Return [x, y] of the center of cell containing provided text 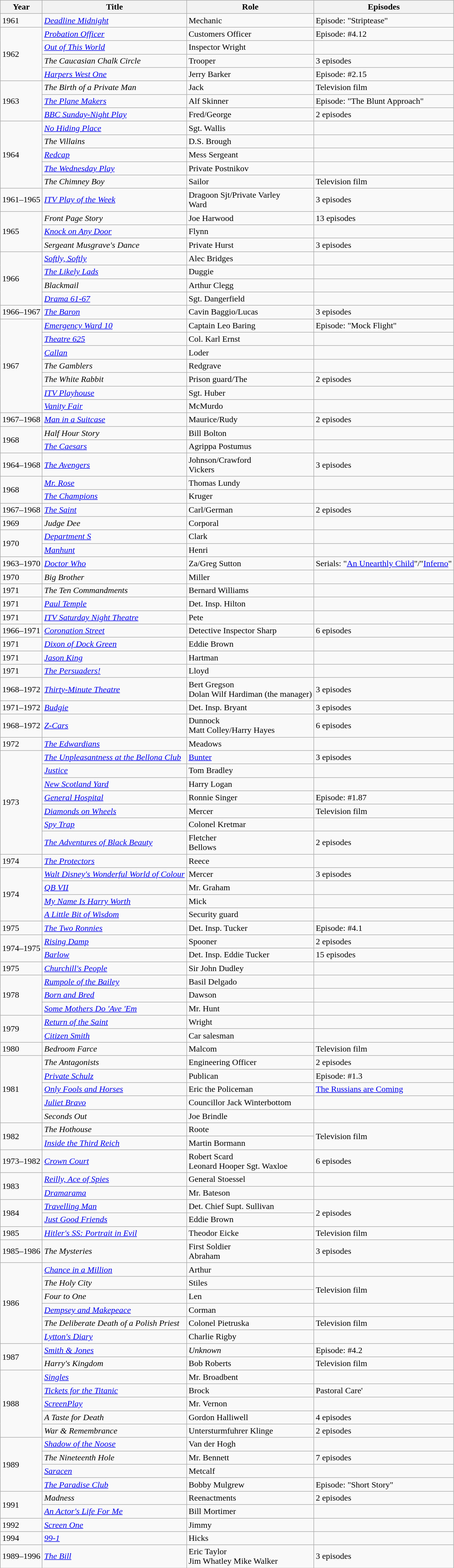
Basil Delgado [250, 982]
Man in a Suitcase [114, 420]
Johnson/CrawfordVickers [250, 465]
Churchill's People [114, 968]
ITV Play of the Week [114, 200]
The White Rabbit [114, 379]
1964 [21, 155]
Customers Officer [250, 34]
Agrippa Postumus [250, 447]
The Caucasian Chalk Circle [114, 61]
The Caesars [114, 447]
1986 [21, 1303]
Sergeant Musgrave's Dance [114, 245]
Colonel Kretmar [250, 824]
Some Mothers Do 'Ave 'Em [114, 1009]
Mess Sergeant [250, 155]
1980 [21, 1049]
1965 [21, 232]
Fred/George [250, 114]
FletcherBellows [250, 842]
Callan [114, 352]
Dixon of Dock Green [114, 644]
Metcalf [250, 1471]
Redcap [114, 155]
Mr. Bateson [250, 1193]
Jimmy [250, 1525]
4 episodes [384, 1417]
Role [250, 7]
Shadow of the Noose [114, 1444]
1969 [21, 523]
1994 [21, 1538]
The Paradise Club [114, 1484]
Mr. Bennett [250, 1458]
Madness [114, 1498]
The Unpleasantness at the Bellona Club [114, 757]
Doctor Who [114, 563]
The Plane Makers [114, 101]
Episode: "The Blunt Approach" [384, 101]
Reenactments [250, 1498]
Department S [114, 537]
1973 [21, 802]
Miller [250, 577]
Det. Insp. Eddie Tucker [250, 955]
Manhunt [114, 550]
Return of the Saint [114, 1022]
1989 [21, 1464]
Bert GregsonDolan Wilf Hardiman (the manager) [250, 689]
Dragoon Sjt/Private VarleyWard [250, 200]
1963 [21, 101]
Born and Bred [114, 995]
Private Schulz [114, 1076]
Engineering Officer [250, 1062]
Len [250, 1296]
Rising Damp [114, 941]
Clark [250, 537]
Saracen [114, 1471]
Mr. Hunt [250, 1009]
ITV Saturday Night Theatre [114, 617]
1982 [21, 1136]
Dempsey and Makepeace [114, 1310]
Corporal [250, 523]
1964–1968 [21, 465]
Episode: #1.3 [384, 1076]
The Baron [114, 312]
Prison guard/The [250, 379]
Pastoral Care' [384, 1390]
Episode: #2.15 [384, 74]
1988 [21, 1404]
Trooper [250, 61]
Mr. Graham [250, 888]
Episode: #4.2 [384, 1350]
Seconds Out [114, 1116]
Spooner [250, 941]
1981 [21, 1089]
Malcom [250, 1049]
Bedroom Farce [114, 1049]
Mechanic [250, 20]
Only Fools and Horses [114, 1089]
Thomas Lundy [250, 483]
1972 [21, 744]
Serials: "An Unearthly Child"/"Inferno" [384, 563]
Loder [250, 352]
Chance in a Million [114, 1269]
QB VII [114, 888]
1961–1965 [21, 200]
Justice [114, 771]
1973–1982 [21, 1161]
The Ten Commandments [114, 590]
Jason King [114, 658]
Arthur [250, 1269]
The Russians are Coming [384, 1089]
1963–1970 [21, 563]
D.S. Brough [250, 141]
Carl/German [250, 510]
Harry's Kingdom [114, 1364]
Year [21, 7]
My Name Is Harry Worth [114, 901]
Sgt. Huber [250, 393]
Lytton's Diary [114, 1337]
Sgt. Wallis [250, 128]
Bill Mortimer [250, 1511]
1971–1972 [21, 707]
The Hothouse [114, 1130]
Det. Insp. Tucker [250, 928]
The Likely Lads [114, 272]
BBC Sunday-Night Play [114, 114]
Episode: #4.1 [384, 928]
1966–1971 [21, 631]
Brock [250, 1390]
Flynn [250, 232]
Just Good Friends [114, 1220]
1985–1986 [21, 1251]
Coronation Street [114, 631]
Travelling Man [114, 1206]
Title [114, 7]
Det. Chief Supt. Sullivan [250, 1206]
Knock on Any Door [114, 232]
Reece [250, 861]
Gordon Halliwell [250, 1417]
Inside the Third Reich [114, 1143]
Detective Inspector Sharp [250, 631]
Episode: #1.87 [384, 797]
Singles [114, 1377]
Spy Trap [114, 824]
Col. Karl Ernst [250, 339]
1987 [21, 1357]
Lloyd [250, 671]
The Edwardians [114, 744]
Tom Bradley [250, 771]
Hartman [250, 658]
Cavin Baggio/Lucas [250, 312]
An Actor's Life For Me [114, 1511]
Det. Insp. Hilton [250, 604]
Out of This World [114, 47]
Sir John Dudley [250, 968]
A Taste for Death [114, 1417]
The Mysteries [114, 1251]
First SoldierAbraham [250, 1251]
Reilly, Ace of Spies [114, 1179]
The Holy City [114, 1283]
Van der Hogh [250, 1444]
Inspector Wright [250, 47]
Jack [250, 88]
Pete [250, 617]
Car salesman [250, 1035]
Eric the Policeman [250, 1089]
1966 [21, 279]
Bunter [250, 757]
Diamonds on Wheels [114, 811]
Martin Bormann [250, 1143]
Theodor Eicke [250, 1233]
The Chimney Boy [114, 182]
Private Hurst [250, 245]
1989–1996 [21, 1557]
Paul Temple [114, 604]
Charlie Rigby [250, 1337]
Big Brother [114, 577]
Duggie [250, 272]
ScreenPlay [114, 1404]
Mr. Vernon [250, 1404]
Harpers West One [114, 74]
Episodes [384, 7]
Za/Greg Sutton [250, 563]
Vanity Fair [114, 406]
Deadline Midnight [114, 20]
The Bill [114, 1557]
Budgie [114, 707]
Mr. Rose [114, 483]
Jerry Barker [250, 74]
1962 [21, 54]
Captain Leo Baring [250, 325]
A Little Bit of Wisdom [114, 915]
The Wednesday Play [114, 168]
The Saint [114, 510]
Robert ScardLeonard Hooper Sgt. Waxloe [250, 1161]
1983 [21, 1186]
Half Hour Story [114, 433]
1974–1975 [21, 948]
Blackmail [114, 285]
1979 [21, 1029]
The Persuaders! [114, 671]
Wright [250, 1022]
Sgt. Dangerfield [250, 299]
1961 [21, 20]
Hitler's SS: Portrait in Evil [114, 1233]
ITV Playhouse [114, 393]
Four to One [114, 1296]
Unknown [250, 1350]
Meadows [250, 744]
Kruger [250, 496]
Councillor Jack Winterbottom [250, 1103]
Alec Bridges [250, 258]
Thirty-Minute Theatre [114, 689]
Emergency Ward 10 [114, 325]
General Hospital [114, 797]
Smith & Jones [114, 1350]
The Deliberate Death of a Polish Priest [114, 1323]
Arthur Clegg [250, 285]
No Hiding Place [114, 128]
War & Remembrance [114, 1431]
Screen One [114, 1525]
Joe Brindle [250, 1116]
The Villains [114, 141]
The Avengers [114, 465]
Hicks [250, 1538]
99-1 [114, 1538]
The Protectors [114, 861]
13 episodes [384, 218]
15 episodes [384, 955]
1967 [21, 366]
Sailor [250, 182]
Probation Officer [114, 34]
Crown Court [114, 1161]
Mick [250, 901]
Bernard Williams [250, 590]
Rumpole of the Bailey [114, 982]
Corman [250, 1310]
Untersturmfuhrer Klinge [250, 1431]
McMurdo [250, 406]
Colonel Pietruska [250, 1323]
The Champions [114, 496]
Barlow [114, 955]
Episode: "Mock Flight" [384, 325]
Bobby Mulgrew [250, 1484]
1984 [21, 1213]
Walt Disney's Wonderful World of Colour [114, 874]
Harry Logan [250, 784]
General Stoessel [250, 1179]
Ronnie Singer [250, 797]
Episode: "Striptease" [384, 20]
Det. Insp. Bryant [250, 707]
Theatre 625 [114, 339]
1991 [21, 1504]
Joe Harwood [250, 218]
Front Page Story [114, 218]
The Adventures of Black Beauty [114, 842]
The Birth of a Private Man [114, 88]
New Scotland Yard [114, 784]
Private Postnikov [250, 168]
The Nineteenth Hole [114, 1458]
Episode: "Short Story" [384, 1484]
DunnockMatt Colley/Harry Hayes [250, 726]
Alf Skinner [250, 101]
1985 [21, 1233]
Bob Roberts [250, 1364]
Dawson [250, 995]
Eric TaylorJim Whatley Mike Walker [250, 1557]
The Gamblers [114, 366]
Maurice/Rudy [250, 420]
Bill Bolton [250, 433]
Citizen Smith [114, 1035]
Juliet Bravo [114, 1103]
7 episodes [384, 1458]
Publican [250, 1076]
Roote [250, 1130]
The Two Ronnies [114, 928]
Henri [250, 550]
Security guard [250, 915]
1992 [21, 1525]
Tickets for the Titanic [114, 1390]
Stiles [250, 1283]
Mr. Broadbent [250, 1377]
Judge Dee [114, 523]
Drama 61-67 [114, 299]
1966–1967 [21, 312]
Softly, Softly [114, 258]
1978 [21, 995]
Episode: #4.12 [384, 34]
Dramarama [114, 1193]
The Antagonists [114, 1062]
Redgrave [250, 366]
Z-Cars [114, 726]
